From the cell containing the given text, extract its center point as (X, Y) coordinate. 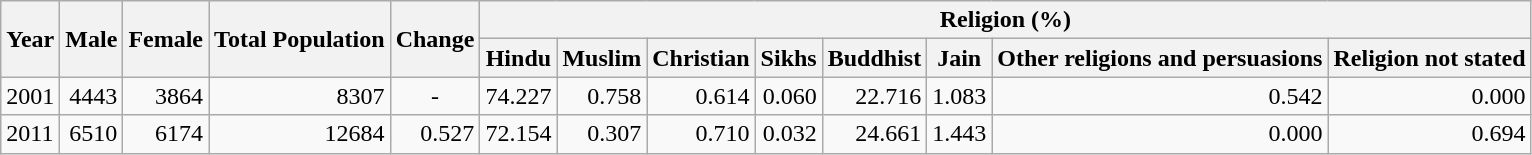
24.661 (874, 134)
0.710 (701, 134)
Hindu (518, 58)
0.307 (602, 134)
Buddhist (874, 58)
2011 (30, 134)
0.694 (1430, 134)
6510 (92, 134)
3864 (166, 96)
Muslim (602, 58)
4443 (92, 96)
Change (435, 39)
Male (92, 39)
Total Population (300, 39)
Religion not stated (1430, 58)
- (435, 96)
Female (166, 39)
Jain (960, 58)
1.443 (960, 134)
0.758 (602, 96)
Other religions and persuasions (1160, 58)
0.527 (435, 134)
Christian (701, 58)
74.227 (518, 96)
12684 (300, 134)
1.083 (960, 96)
Sikhs (788, 58)
Religion (%) (1006, 20)
72.154 (518, 134)
0.060 (788, 96)
Year (30, 39)
6174 (166, 134)
0.542 (1160, 96)
0.032 (788, 134)
22.716 (874, 96)
0.614 (701, 96)
8307 (300, 96)
2001 (30, 96)
